From the cell containing the given text, extract its center point as [X, Y] coordinate. 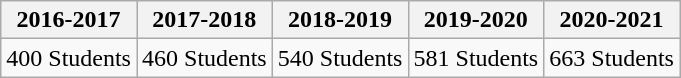
2016-2017 [69, 20]
460 Students [204, 58]
2018-2019 [340, 20]
2017-2018 [204, 20]
2019-2020 [476, 20]
663 Students [612, 58]
2020-2021 [612, 20]
400 Students [69, 58]
540 Students [340, 58]
581 Students [476, 58]
